For the text-containing cell, return its midpoint in (X, Y) coordinate format. 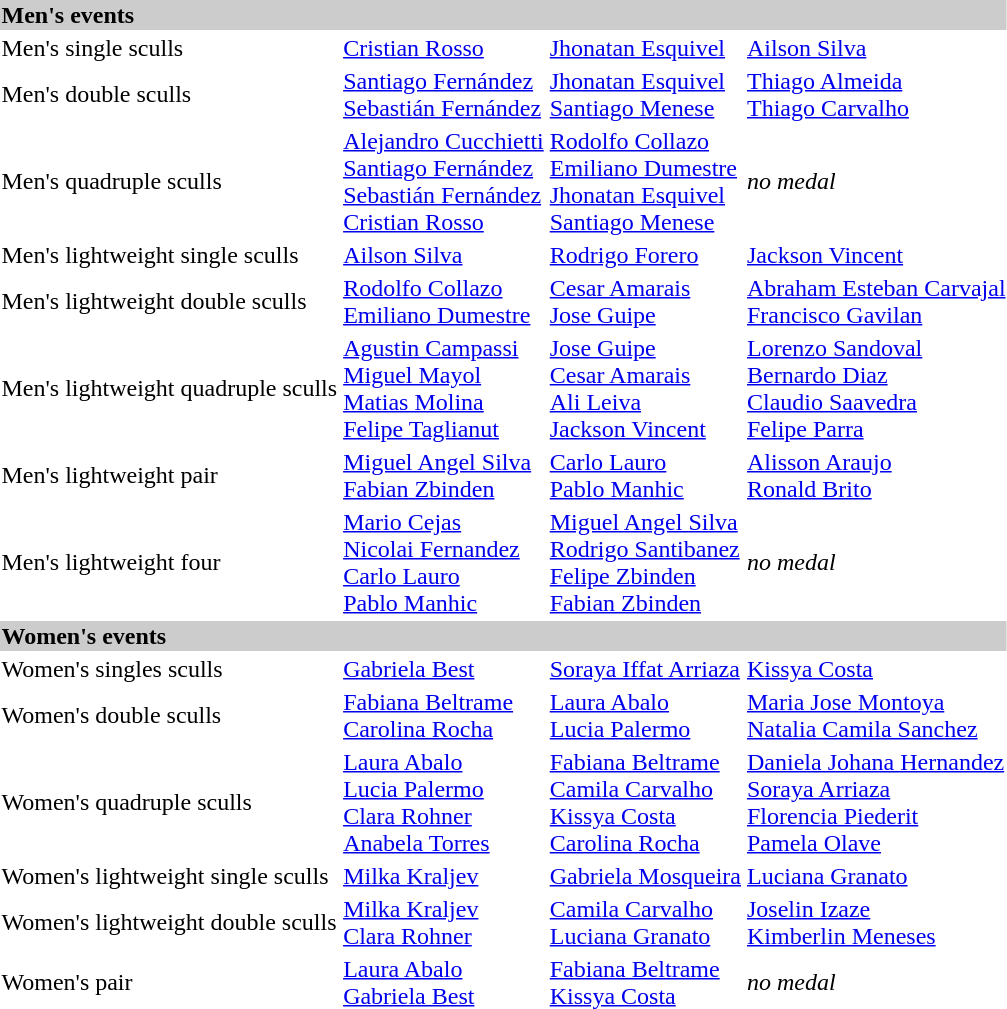
Women's quadruple sculls (170, 802)
Men's lightweight pair (170, 476)
Jhonatan EsquivelSantiago Menese (645, 94)
Laura AbaloLucia PalermoClara RohnerAnabela Torres (444, 802)
Rodolfo CollazoEmiliano Dumestre (444, 302)
Laura AbaloLucia Palermo (645, 716)
Milka KraljevClara Rohner (444, 922)
Soraya Iffat Arriaza (645, 669)
Men's events (504, 15)
Men's lightweight four (170, 562)
Men's quadruple sculls (170, 182)
Men's lightweight single sculls (170, 255)
Carlo LauroPablo Manhic (645, 476)
Women's events (504, 636)
Men's lightweight quadruple sculls (170, 388)
Miguel Angel SilvaFabian Zbinden (444, 476)
Camila CarvalhoLuciana Granato (645, 922)
Cesar AmaraisJose Guipe (645, 302)
Jhonatan Esquivel (645, 48)
Fabiana BeltrameCamila CarvalhoKissya CostaCarolina Rocha (645, 802)
Gabriela Best (444, 669)
Women's lightweight double sculls (170, 922)
Men's single sculls (170, 48)
Cristian Rosso (444, 48)
Rodrigo Forero (645, 255)
Santiago FernándezSebastián Fernández (444, 94)
Fabiana BeltrameCarolina Rocha (444, 716)
Mario CejasNicolai FernandezCarlo LauroPablo Manhic (444, 562)
Miguel Angel SilvaRodrigo SantibanezFelipe ZbindenFabian Zbinden (645, 562)
Jose GuipeCesar AmaraisAli LeivaJackson Vincent (645, 388)
Alejandro CucchiettiSantiago FernándezSebastián FernándezCristian Rosso (444, 182)
Rodolfo CollazoEmiliano DumestreJhonatan EsquivelSantiago Menese (645, 182)
Women's double sculls (170, 716)
Men's double sculls (170, 94)
Ailson Silva (444, 255)
Agustin CampassiMiguel MayolMatias MolinaFelipe Taglianut (444, 388)
Gabriela Mosqueira (645, 876)
Women's lightweight single sculls (170, 876)
Women's singles sculls (170, 669)
Milka Kraljev (444, 876)
Men's lightweight double sculls (170, 302)
